Determine the (x, y) coordinate at the center of the cell enclosing the given text.  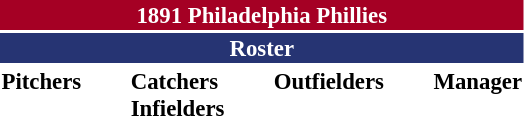
Roster (262, 48)
1891 Philadelphia Phillies (262, 15)
